Find where the given text appears and provide that cell's center as (x, y) coordinate. 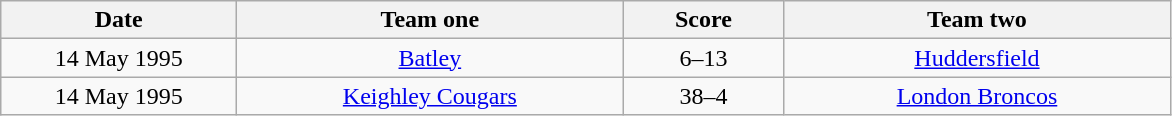
Team two (977, 20)
6–13 (704, 58)
Team one (430, 20)
Huddersfield (977, 58)
Score (704, 20)
Batley (430, 58)
Keighley Cougars (430, 96)
London Broncos (977, 96)
38–4 (704, 96)
Date (119, 20)
